Find where the given text appears and provide that cell's center as [X, Y] coordinate. 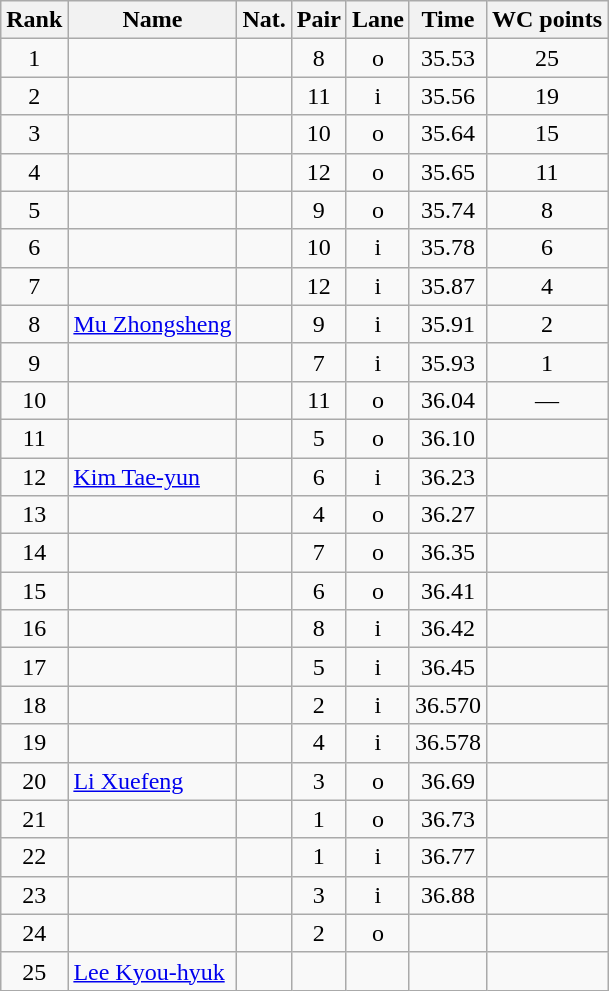
35.87 [448, 286]
22 [34, 857]
24 [34, 933]
Kim Tae-yun [152, 477]
35.65 [448, 172]
36.570 [448, 705]
Nat. [264, 20]
36.73 [448, 819]
36.45 [448, 667]
35.74 [448, 210]
— [546, 400]
35.93 [448, 362]
23 [34, 895]
36.77 [448, 857]
36.35 [448, 553]
36.27 [448, 515]
Mu Zhongsheng [152, 324]
21 [34, 819]
36.42 [448, 629]
Name [152, 20]
WC points [546, 20]
Rank [34, 20]
18 [34, 705]
Lee Kyou-hyuk [152, 971]
35.56 [448, 96]
35.53 [448, 58]
Pair [318, 20]
36.10 [448, 438]
16 [34, 629]
Li Xuefeng [152, 781]
36.88 [448, 895]
35.91 [448, 324]
36.69 [448, 781]
Time [448, 20]
36.04 [448, 400]
17 [34, 667]
Lane [378, 20]
36.578 [448, 743]
35.64 [448, 134]
36.41 [448, 591]
14 [34, 553]
20 [34, 781]
36.23 [448, 477]
35.78 [448, 248]
13 [34, 515]
